Locate the cell with the specified text and output its (x, y) center coordinate. 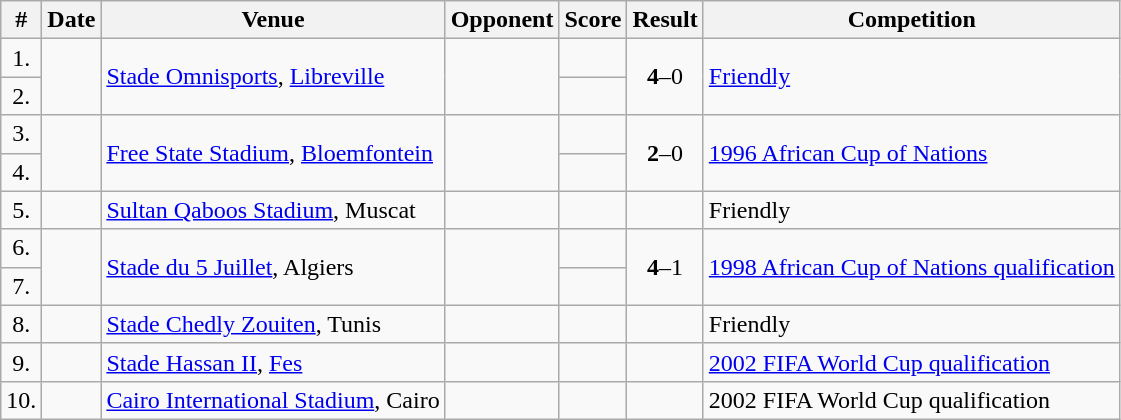
4–0 (665, 77)
Free State Stadium, Bloemfontein (273, 153)
Stade du 5 Juillet, Algiers (273, 267)
Venue (273, 20)
9. (22, 362)
Score (593, 20)
4–1 (665, 267)
# (22, 20)
7. (22, 286)
1998 African Cup of Nations qualification (912, 267)
Sultan Qaboos Stadium, Muscat (273, 210)
Stade Chedly Zouiten, Tunis (273, 324)
1996 African Cup of Nations (912, 153)
1. (22, 58)
Opponent (502, 20)
Result (665, 20)
Stade Hassan II, Fes (273, 362)
3. (22, 134)
2–0 (665, 153)
2. (22, 96)
Cairo International Stadium, Cairo (273, 400)
8. (22, 324)
Stade Omnisports, Libreville (273, 77)
Date (72, 20)
4. (22, 172)
6. (22, 248)
10. (22, 400)
5. (22, 210)
Competition (912, 20)
